Return [x, y] of the center of cell containing provided text 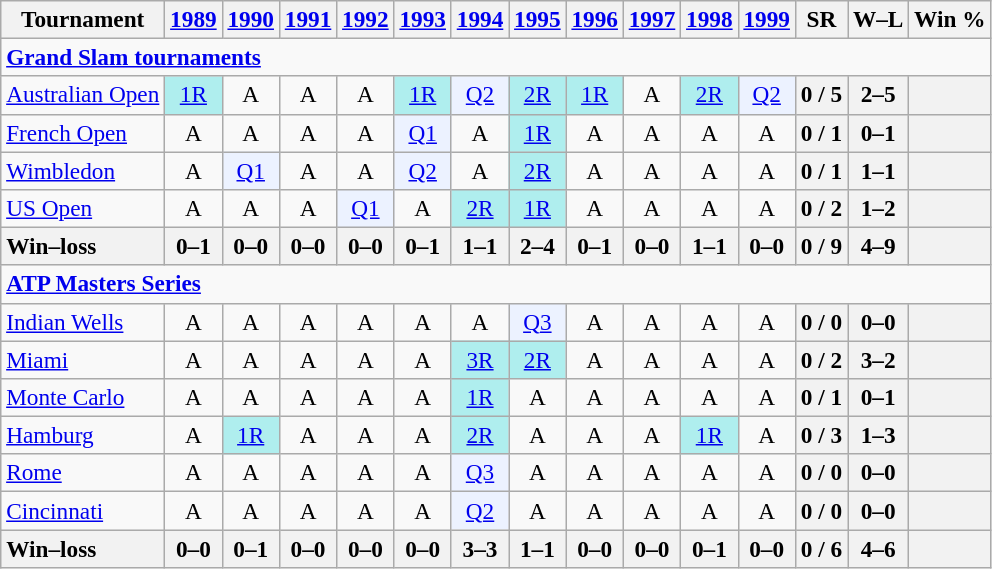
1997 [652, 19]
Win % [950, 19]
Monte Carlo [83, 397]
Hamburg [83, 435]
2–4 [538, 246]
0 / 6 [821, 548]
1991 [308, 19]
1995 [538, 19]
Tournament [83, 19]
1992 [366, 19]
0 / 5 [821, 95]
1989 [194, 19]
0 / 3 [821, 435]
Wimbledon [83, 170]
1994 [480, 19]
SR [821, 19]
Cincinnati [83, 510]
0 / 9 [821, 246]
1998 [710, 19]
W–L [878, 19]
4–6 [878, 548]
1999 [766, 19]
3–3 [480, 548]
1993 [422, 19]
3R [480, 359]
1996 [594, 19]
4–9 [878, 246]
Grand Slam tournaments [496, 57]
Indian Wells [83, 322]
US Open [83, 208]
1–2 [878, 208]
1990 [250, 19]
2–5 [878, 95]
1–3 [878, 435]
ATP Masters Series [496, 284]
Rome [83, 473]
3–2 [878, 359]
Australian Open [83, 95]
Miami [83, 359]
French Open [83, 133]
